Extract the (X, Y) coordinate from the center of the cell holding the provided text.  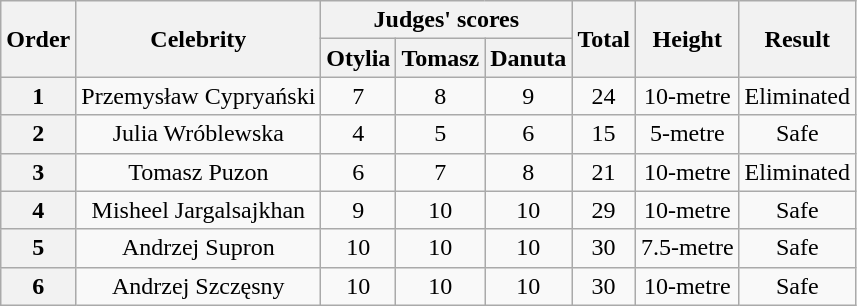
Tomasz (440, 58)
Judges' scores (446, 20)
Celebrity (198, 39)
Danuta (528, 58)
5-metre (687, 134)
Order (38, 39)
21 (604, 172)
2 (38, 134)
15 (604, 134)
Result (797, 39)
Julia Wróblewska (198, 134)
Misheel Jargalsajkhan (198, 210)
7.5-metre (687, 248)
29 (604, 210)
Height (687, 39)
Przemysław Cypryański (198, 96)
3 (38, 172)
24 (604, 96)
Andrzej Szczęsny (198, 286)
1 (38, 96)
Total (604, 39)
Andrzej Supron (198, 248)
Otylia (358, 58)
Tomasz Puzon (198, 172)
